Find where the given text appears and provide that cell's center as [X, Y] coordinate. 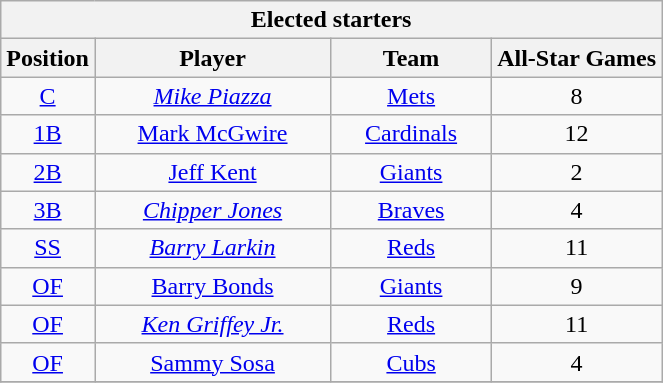
Cardinals [412, 134]
Chipper Jones [212, 210]
Mike Piazza [212, 96]
Sammy Sosa [212, 362]
Ken Griffey Jr. [212, 324]
Cubs [412, 362]
Barry Larkin [212, 248]
SS [48, 248]
1B [48, 134]
Mark McGwire [212, 134]
All-Star Games [577, 58]
3B [48, 210]
Position [48, 58]
8 [577, 96]
C [48, 96]
Barry Bonds [212, 286]
2B [48, 172]
Team [412, 58]
Elected starters [332, 20]
Jeff Kent [212, 172]
Player [212, 58]
2 [577, 172]
9 [577, 286]
Mets [412, 96]
Braves [412, 210]
12 [577, 134]
